Return [x, y] of the center of cell containing provided text 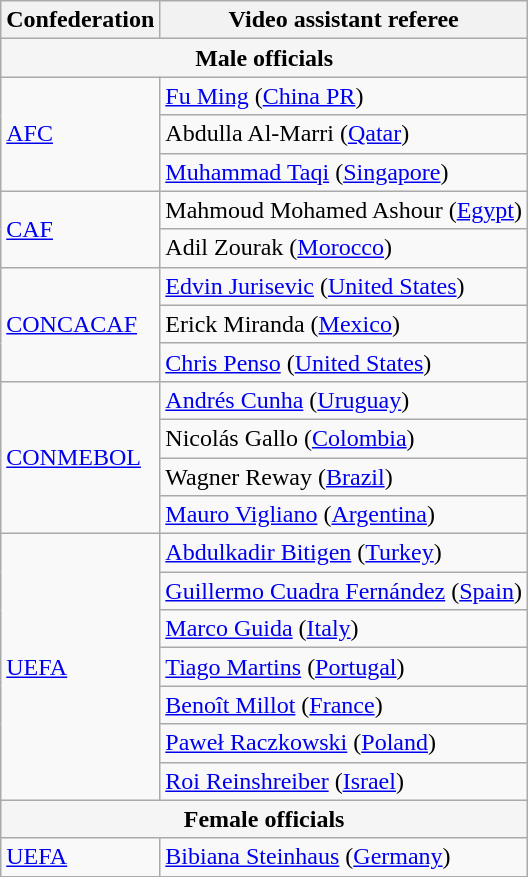
Muhammad Taqi (Singapore) [344, 172]
Bibiana Steinhaus (Germany) [344, 857]
Female officials [264, 819]
CONMEBOL [80, 457]
Paweł Raczkowski (Poland) [344, 743]
Benoît Millot (France) [344, 705]
Fu Ming (China PR) [344, 96]
Mahmoud Mohamed Ashour (Egypt) [344, 210]
Guillermo Cuadra Fernández (Spain) [344, 591]
Wagner Reway (Brazil) [344, 477]
Roi Reinshreiber (Israel) [344, 781]
Tiago Martins (Portugal) [344, 667]
Mauro Vigliano (Argentina) [344, 515]
CAF [80, 229]
Nicolás Gallo (Colombia) [344, 438]
Adil Zourak (Morocco) [344, 248]
Abdulkadir Bitigen (Turkey) [344, 553]
AFC [80, 134]
Andrés Cunha (Uruguay) [344, 400]
Erick Miranda (Mexico) [344, 324]
Male officials [264, 58]
Edvin Jurisevic (United States) [344, 286]
CONCACAF [80, 324]
Chris Penso (United States) [344, 362]
Marco Guida (Italy) [344, 629]
Video assistant referee [344, 20]
Confederation [80, 20]
Abdulla Al-Marri (Qatar) [344, 134]
